Detect which cell encompasses the target text, then output its (X, Y) center coordinate. 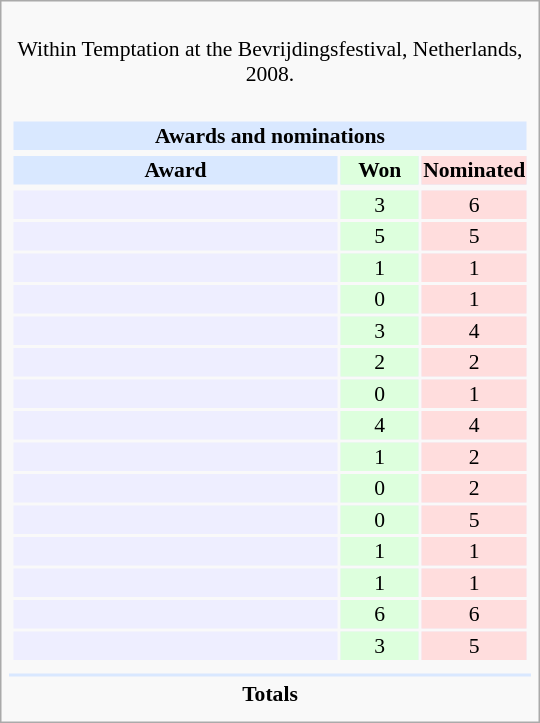
Nominated (474, 170)
Awards and nominations (270, 135)
Within Temptation at the Bevrijdingsfestival, Netherlands, 2008. (270, 49)
Won (380, 170)
Totals (270, 693)
Award (175, 170)
Awards and nominations Award Won Nominated 3 6 5 5 1 1 0 1 3 4 2 2 0 1 4 4 1 2 0 2 0 5 1 1 1 1 6 6 3 5 (270, 380)
